Detect which cell encompasses the target text, then output its (x, y) center coordinate. 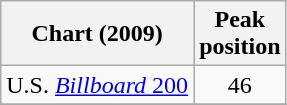
Peakposition (240, 34)
U.S. Billboard 200 (98, 85)
46 (240, 85)
Chart (2009) (98, 34)
